Identify which cell holds the provided text, then report its [x, y] central coordinate. 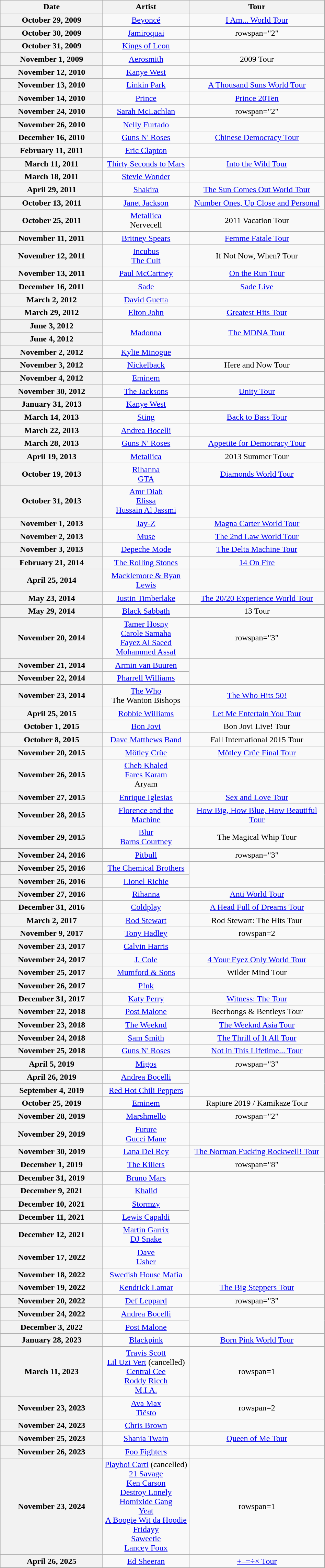
November 23, 2018 [51, 1025]
The Who Hits 50! [257, 696]
Chris Brown [146, 1426]
November 24, 2010 [51, 111]
The Sun Comes Out World Tour [257, 190]
Appetite for Democracy Tour [257, 443]
November 24, 2016 [51, 855]
November 22, 2014 [51, 678]
2009 Tour [257, 59]
Bon Jovi [146, 727]
If Not Now, When? Tour [257, 256]
Sex and Love Tour [257, 797]
Rod Stewart [146, 920]
March 2, 2017 [51, 920]
Metallica [146, 456]
Swedish House Mafia [146, 1275]
November 28, 2019 [51, 1116]
The Norman Fucking Rockwell! Tour [257, 1152]
April 25, 2014 [51, 580]
Diamonds World Tour [257, 474]
November 25, 2017 [51, 973]
I Am... World Tour [257, 20]
November 2, 2012 [51, 352]
BlurBarns Courtney [146, 837]
Sting [146, 417]
The Delta Machine Tour [257, 549]
February 21, 2014 [51, 562]
December 31, 2016 [51, 907]
Shakira [146, 190]
Tour [257, 7]
November 29, 2019 [51, 1134]
December 11, 2021 [51, 1217]
The Thrill of It All Tour [257, 1038]
November 23, 2024 [51, 1507]
December 10, 2021 [51, 1204]
March 18, 2011 [51, 177]
The Jacksons [146, 391]
Linkin Park [146, 85]
P!nk [146, 986]
November 12, 2010 [51, 72]
November 24, 2023 [51, 1426]
Mötley Crüe Final Tour [257, 753]
J. Cole [146, 960]
Magna Carter World Tour [257, 523]
Muse [146, 536]
Black Sabbath [146, 611]
October 31, 2013 [51, 501]
November 22, 2018 [51, 1012]
February 11, 2011 [51, 150]
Nelly Furtado [146, 124]
October 30, 2009 [51, 33]
Eric Clapton [146, 150]
Rod Stewart: The Hits Tour [257, 920]
October 19, 2013 [51, 474]
November 4, 2012 [51, 378]
November 18, 2022 [51, 1275]
Mötley Crüe [146, 753]
November 26, 2016 [51, 881]
The Rolling Stones [146, 562]
Pitbull [146, 855]
Cheb KhaledFares KaramAryam [146, 775]
November 20, 2015 [51, 753]
Ava MaxTiësto [146, 1408]
June 3, 2012 [51, 326]
October 25, 2011 [51, 220]
December 9, 2021 [51, 1191]
November 12, 2011 [51, 256]
Paul McCartney [146, 274]
Greatest Hits Tour [257, 313]
June 4, 2012 [51, 339]
Pharrell Williams [146, 678]
April 26, 2019 [51, 1077]
Nickelback [146, 365]
November 29, 2015 [51, 837]
November 27, 2015 [51, 797]
The Killers [146, 1165]
November 24, 2017 [51, 960]
Calvin Harris [146, 946]
Ed Sheeran [146, 1561]
Born Pink World Tour [257, 1340]
Here and Now Tour [257, 365]
Martin GarrixDJ Snake [146, 1235]
The WhoThe Wanton Bishops [146, 696]
FutureGucci Mane [146, 1134]
Anti World Tour [257, 894]
January 28, 2023 [51, 1340]
The Magical Whip Tour [257, 837]
Thirty Seconds to Mars [146, 164]
Chinese Democracy Tour [257, 137]
December 16, 2011 [51, 287]
Red Hot Chili Peppers [146, 1090]
November 24, 2022 [51, 1314]
December 31, 2017 [51, 999]
November 9, 2017 [51, 933]
Kendrick Lamar [146, 1288]
November 30, 2012 [51, 391]
Shania Twain [146, 1439]
September 4, 2019 [51, 1090]
The Big Steppers Tour [257, 1288]
November 1, 2009 [51, 59]
Depeche Mode [146, 549]
November 13, 2010 [51, 85]
November 2, 2013 [51, 536]
Let Me Entertain You Tour [257, 713]
October 29, 2009 [51, 20]
November 30, 2019 [51, 1152]
Femme Fatale Tour [257, 238]
The Weeknd [146, 1025]
Into the Wild Tour [257, 164]
March 22, 2013 [51, 430]
Foo Fighters [146, 1452]
December 16, 2010 [51, 137]
November 25, 2018 [51, 1051]
March 2, 2012 [51, 300]
Unity Tour [257, 391]
Robbie Williams [146, 713]
December 12, 2021 [51, 1235]
Stormzy [146, 1204]
October 8, 2015 [51, 740]
Elton John [146, 313]
January 31, 2013 [51, 404]
November 19, 2022 [51, 1288]
November 11, 2011 [51, 238]
Beerbongs & Bentleys Tour [257, 1012]
November 23, 2014 [51, 696]
Def Leppard [146, 1301]
Rihanna [146, 894]
October 1, 2015 [51, 727]
April 29, 2011 [51, 190]
Coldplay [146, 907]
Jamiroquai [146, 33]
DaveUsher [146, 1257]
Artist [146, 7]
Kings of Leon [146, 46]
Macklemore & Ryan Lewis [146, 580]
+–=÷× Tour [257, 1561]
November 23, 2017 [51, 946]
MetallicaNervecell [146, 220]
April 25, 2015 [51, 713]
November 1, 2013 [51, 523]
Lana Del Rey [146, 1152]
Witness: The Tour [257, 999]
14 On Fire [257, 562]
Sam Smith [146, 1038]
Wilder Mind Tour [257, 973]
April 5, 2019 [51, 1064]
March 11, 2011 [51, 164]
A Head Full of Dreams Tour [257, 907]
November 21, 2014 [51, 665]
October 25, 2019 [51, 1103]
Aerosmith [146, 59]
IncubusThe Cult [146, 256]
Back to Bass Tour [257, 417]
November 25, 2016 [51, 868]
The 2nd Law World Tour [257, 536]
2011 Vacation Tour [257, 220]
Fall International 2015 Tour [257, 740]
Madonna [146, 332]
David Guetta [146, 300]
A Thousand Suns World Tour [257, 85]
13 Tour [257, 611]
Prince [146, 98]
November 28, 2015 [51, 815]
The MDNA Tour [257, 332]
November 20, 2014 [51, 638]
Kylie Minogue [146, 352]
Lionel Richie [146, 881]
November 27, 2016 [51, 894]
Prince 20Ten [257, 98]
November 3, 2013 [51, 549]
Not in This Lifetime... Tour [257, 1051]
April 19, 2013 [51, 456]
Britney Spears [146, 238]
RihannaGTA [146, 474]
The Chemical Brothers [146, 868]
Rapture 2019 / Kamikaze Tour [257, 1103]
Playboi Carti (cancelled)21 SavageKen CarsonDestroy LonelyHomixide GangYeatA Boogie Wit da HoodieFridayySaweetieLancey Foux [146, 1507]
The 20/20 Experience World Tour [257, 598]
November 3, 2012 [51, 365]
Travis ScottLil Uzi Vert (cancelled)Central CeeRoddy RicchM.I.A. [146, 1371]
Bon Jovi Live! Tour [257, 727]
December 3, 2022 [51, 1327]
Blackpink [146, 1340]
Bruno Mars [146, 1178]
Stevie Wonder [146, 177]
Queen of Me Tour [257, 1439]
Enrique Iglesias [146, 797]
Sade [146, 287]
Number Ones, Up Close and Personal [257, 203]
April 26, 2025 [51, 1561]
How Big, How Blue, How Beautiful Tour [257, 815]
November 17, 2022 [51, 1257]
May 29, 2014 [51, 611]
2013 Summer Tour [257, 456]
The Weeknd Asia Tour [257, 1025]
November 14, 2010 [51, 98]
Justin Timberlake [146, 598]
March 29, 2012 [51, 313]
Sade Live [257, 287]
March 14, 2013 [51, 417]
November 13, 2011 [51, 274]
Amr DiabElissaHussain Al Jassmi [146, 501]
October 13, 2011 [51, 203]
4 Your Eyez Only World Tour [257, 960]
Beyoncé [146, 20]
rowspan="8" [257, 1165]
November 24, 2018 [51, 1038]
Tamer HosnyCarole SamahaFayez Al SaeedMohammed Assaf [146, 638]
December 31, 2019 [51, 1178]
November 25, 2023 [51, 1439]
November 26, 2023 [51, 1452]
On the Run Tour [257, 274]
November 23, 2023 [51, 1408]
November 26, 2015 [51, 775]
Marshmello [146, 1116]
March 28, 2013 [51, 443]
Katy Perry [146, 999]
Dave Matthews Band [146, 740]
November 26, 2010 [51, 124]
November 26, 2017 [51, 986]
Tony Hadley [146, 933]
March 11, 2023 [51, 1371]
October 31, 2009 [51, 46]
Armin van Buuren [146, 665]
Florence and the Machine [146, 815]
May 23, 2014 [51, 598]
Lewis Capaldi [146, 1217]
Sarah McLachlan [146, 111]
Khalid [146, 1191]
Jay-Z [146, 523]
November 20, 2022 [51, 1301]
Migos [146, 1064]
Date [51, 7]
December 1, 2019 [51, 1165]
Janet Jackson [146, 203]
Mumford & Sons [146, 973]
